Locate the cell with the specified text and output its (X, Y) center coordinate. 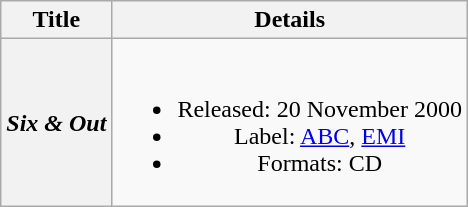
Released: 20 November 2000Label: ABC, EMIFormats: CD (290, 122)
Details (290, 20)
Six & Out (56, 122)
Title (56, 20)
